Provide the (X, Y) coordinate of the cell's center where the given text is located.  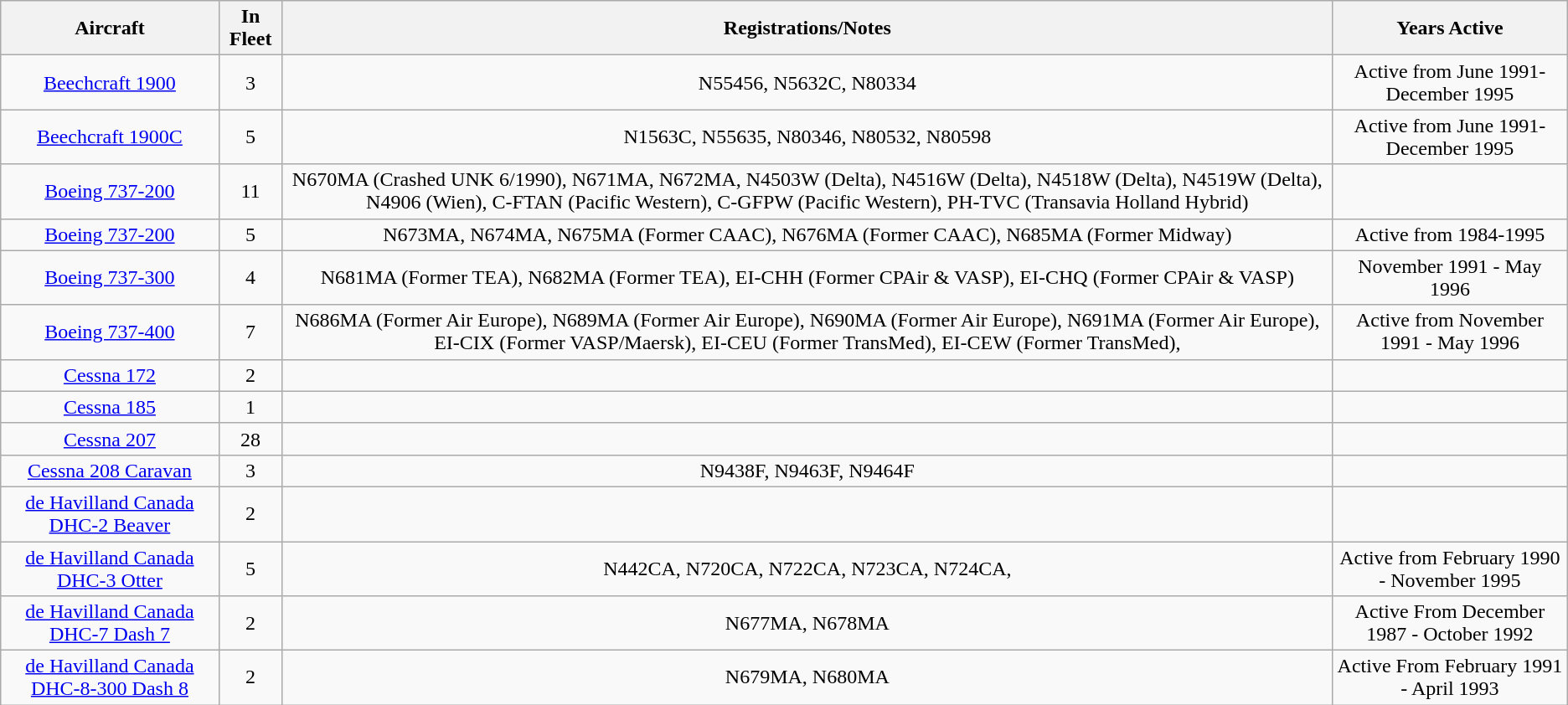
Active From December 1987 - October 1992 (1451, 623)
Cessna 185 (110, 407)
In Fleet (250, 28)
11 (250, 191)
Beechcraft 1900 (110, 82)
de Havilland Canada DHC-7 Dash 7 (110, 623)
N681MA (Former TEA), N682MA (Former TEA), EI-CHH (Former CPAir & VASP), EI-CHQ (Former CPAir & VASP) (807, 278)
N1563C, N55635, N80346, N80532, N80598 (807, 137)
de Havilland Canada DHC-3 Otter (110, 568)
Boeing 737-300 (110, 278)
Active from 1984-1995 (1451, 234)
Cessna 207 (110, 439)
N677MA, N678MA (807, 623)
N9438F, N9463F, N9464F (807, 471)
de Havilland Canada DHC-2 Beaver (110, 514)
Years Active (1451, 28)
Cessna 172 (110, 375)
Active from November 1991 - May 1996 (1451, 332)
Active From February 1991 - April 1993 (1451, 678)
Boeing 737-400 (110, 332)
N673MA, N674MA, N675MA (Former CAAC), N676MA (Former CAAC), N685MA (Former Midway) (807, 234)
Aircraft (110, 28)
November 1991 - May 1996 (1451, 278)
1 (250, 407)
Registrations/Notes (807, 28)
N55456, N5632C, N80334 (807, 82)
28 (250, 439)
de Havilland Canada DHC-8-300 Dash 8 (110, 678)
7 (250, 332)
4 (250, 278)
N442CA, N720CA, N722CA, N723CA, N724CA, (807, 568)
Beechcraft 1900C (110, 137)
Cessna 208 Caravan (110, 471)
Active from February 1990 - November 1995 (1451, 568)
N679MA, N680MA (807, 678)
